Pinpoint the cell where the given text exists, returning its (x, y) midpoint coordinate. 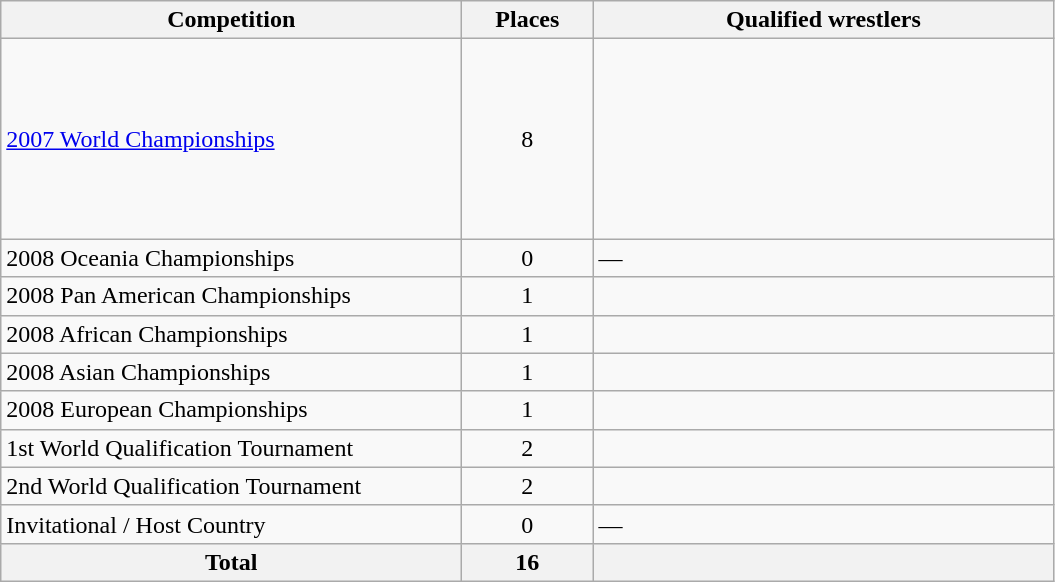
Places (528, 20)
1st World Qualification Tournament (232, 448)
Invitational / Host Country (232, 524)
Total (232, 562)
2008 European Championships (232, 410)
2nd World Qualification Tournament (232, 486)
16 (528, 562)
2008 Oceania Championships (232, 258)
2007 World Championships (232, 139)
8 (528, 139)
Competition (232, 20)
2008 Pan American Championships (232, 296)
2008 Asian Championships (232, 372)
2008 African Championships (232, 334)
Qualified wrestlers (824, 20)
